From the cell containing the given text, extract its center point as [x, y] coordinate. 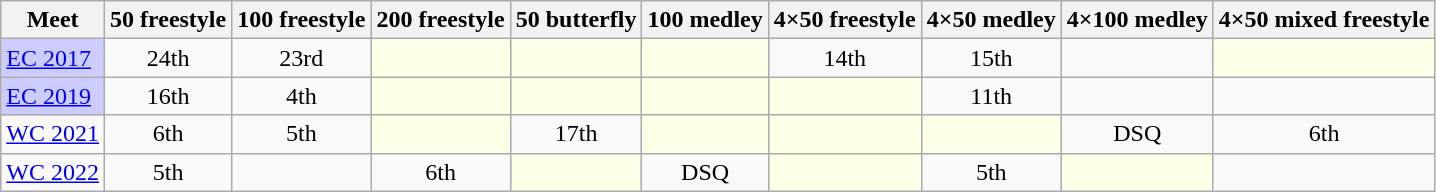
EC 2019 [53, 96]
11th [991, 96]
16th [168, 96]
50 butterfly [576, 20]
100 medley [705, 20]
4×50 mixed freestyle [1324, 20]
200 freestyle [440, 20]
14th [844, 58]
Meet [53, 20]
4×50 medley [991, 20]
4th [302, 96]
WC 2021 [53, 134]
50 freestyle [168, 20]
23rd [302, 58]
15th [991, 58]
4×100 medley [1137, 20]
17th [576, 134]
100 freestyle [302, 20]
WC 2022 [53, 172]
EC 2017 [53, 58]
24th [168, 58]
4×50 freestyle [844, 20]
